Determine the (x, y) coordinate at the center of the cell enclosing the given text.  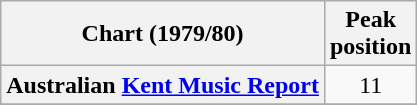
Chart (1979/80) (163, 34)
11 (370, 85)
Australian Kent Music Report (163, 85)
Peak position (370, 34)
